Return (x, y) of the center of cell containing provided text 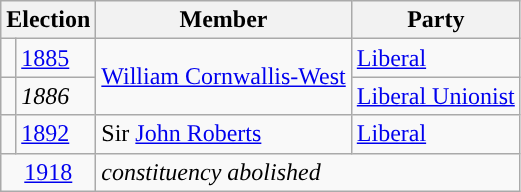
Election (48, 20)
1892 (56, 134)
William Cornwallis-West (224, 77)
constituency abolished (308, 172)
Sir John Roberts (224, 134)
1918 (48, 172)
1885 (56, 58)
Member (224, 20)
Party (436, 20)
1886 (56, 96)
Liberal Unionist (436, 96)
